Find where the given text appears and provide that cell's center as (X, Y) coordinate. 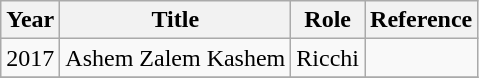
Ashem Zalem Kashem (176, 58)
Title (176, 20)
Ricchi (328, 58)
2017 (30, 58)
Reference (422, 20)
Year (30, 20)
Role (328, 20)
